Locate the cell with the specified text and output its [x, y] center coordinate. 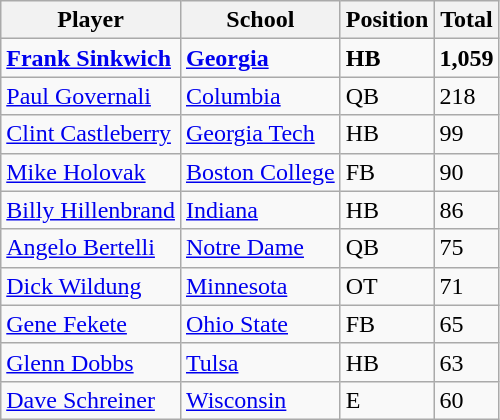
Total [466, 20]
Ohio State [260, 324]
Columbia [260, 96]
Position [387, 20]
Clint Castleberry [91, 134]
Player [91, 20]
Gene Fekete [91, 324]
Mike Holovak [91, 172]
Dave Schreiner [91, 400]
1,059 [466, 58]
Indiana [260, 210]
Angelo Bertelli [91, 248]
75 [466, 248]
63 [466, 362]
Boston College [260, 172]
218 [466, 96]
Georgia Tech [260, 134]
Billy Hillenbrand [91, 210]
Tulsa [260, 362]
71 [466, 286]
OT [387, 286]
90 [466, 172]
Paul Governali [91, 96]
School [260, 20]
E [387, 400]
99 [466, 134]
Dick Wildung [91, 286]
86 [466, 210]
Frank Sinkwich [91, 58]
Minnesota [260, 286]
60 [466, 400]
Notre Dame [260, 248]
Glenn Dobbs [91, 362]
Wisconsin [260, 400]
Georgia [260, 58]
65 [466, 324]
